Capture the cell that displays the provided text and extract its [x, y] central coordinate. 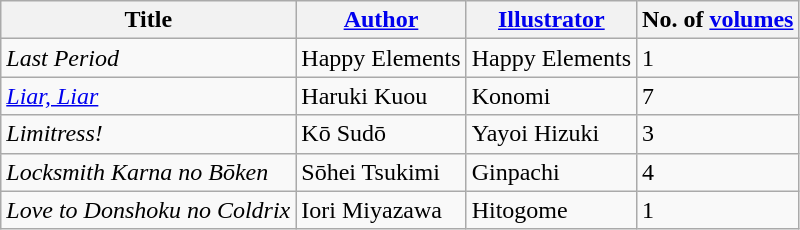
4 [718, 172]
Liar, Liar [148, 96]
Sōhei Tsukimi [381, 172]
Ginpachi [551, 172]
Hitogome [551, 210]
7 [718, 96]
Iori Miyazawa [381, 210]
Author [381, 20]
Yayoi Hizuki [551, 134]
No. of volumes [718, 20]
Illustrator [551, 20]
Last Period [148, 58]
Konomi [551, 96]
3 [718, 134]
Title [148, 20]
Love to Donshoku no Coldrix [148, 210]
Locksmith Karna no Bōken [148, 172]
Kō Sudō [381, 134]
Haruki Kuou [381, 96]
Limitress! [148, 134]
